From the cell containing the given text, extract its center point as (X, Y) coordinate. 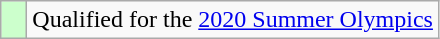
Qualified for the 2020 Summer Olympics (233, 20)
